Extract the [X, Y] coordinate from the center of the cell holding the provided text.  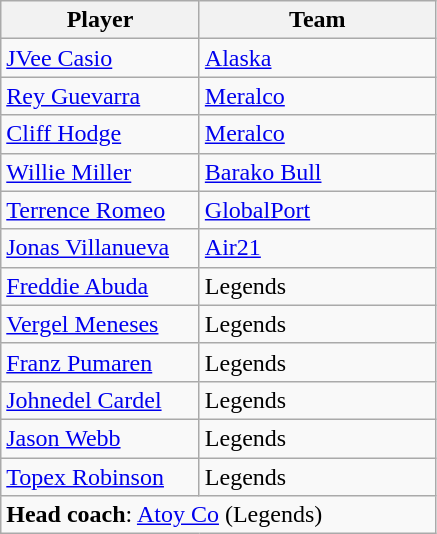
Player [100, 20]
GlobalPort [317, 210]
Cliff Hodge [100, 134]
Freddie Abuda [100, 286]
Terrence Romeo [100, 210]
JVee Casio [100, 58]
Willie Miller [100, 172]
Barako Bull [317, 172]
Johnedel Cardel [100, 400]
Rey Guevarra [100, 96]
Topex Robinson [100, 477]
Jonas Villanueva [100, 248]
Team [317, 20]
Alaska [317, 58]
Head coach: Atoy Co (Legends) [218, 515]
Franz Pumaren [100, 362]
Jason Webb [100, 438]
Vergel Meneses [100, 324]
Air21 [317, 248]
